For the text-containing cell, return its midpoint in (X, Y) coordinate format. 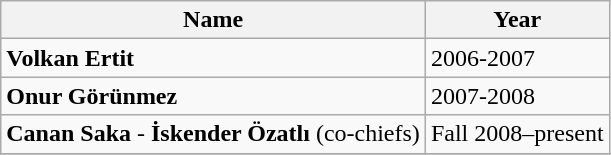
2007-2008 (517, 96)
Canan Saka - İskender Özatlı (co-chiefs) (214, 134)
Year (517, 20)
Fall 2008–present (517, 134)
Volkan Ertit (214, 58)
Name (214, 20)
Onur Görünmez (214, 96)
2006-2007 (517, 58)
